Return the (X, Y) coordinate for the center point of the cell that contains the specified text.  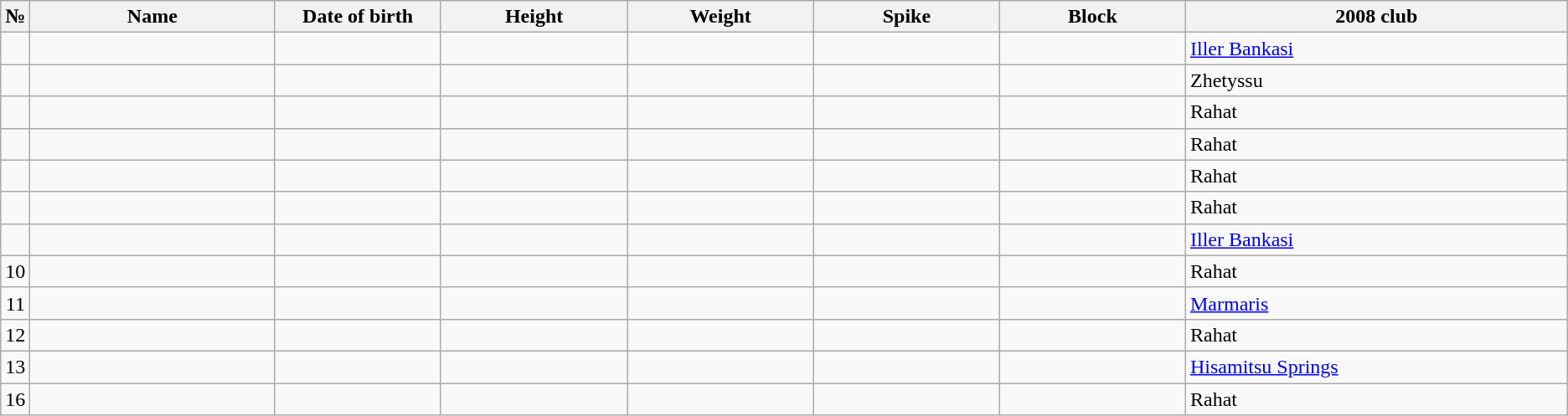
Weight (720, 17)
№ (15, 17)
Height (534, 17)
Hisamitsu Springs (1376, 367)
Spike (906, 17)
Date of birth (358, 17)
Block (1092, 17)
2008 club (1376, 17)
16 (15, 399)
13 (15, 367)
12 (15, 335)
11 (15, 303)
10 (15, 271)
Zhetyssu (1376, 80)
Name (152, 17)
Marmaris (1376, 303)
